Scan for the cell matching the given text and deliver its [x, y] coordinate at center. 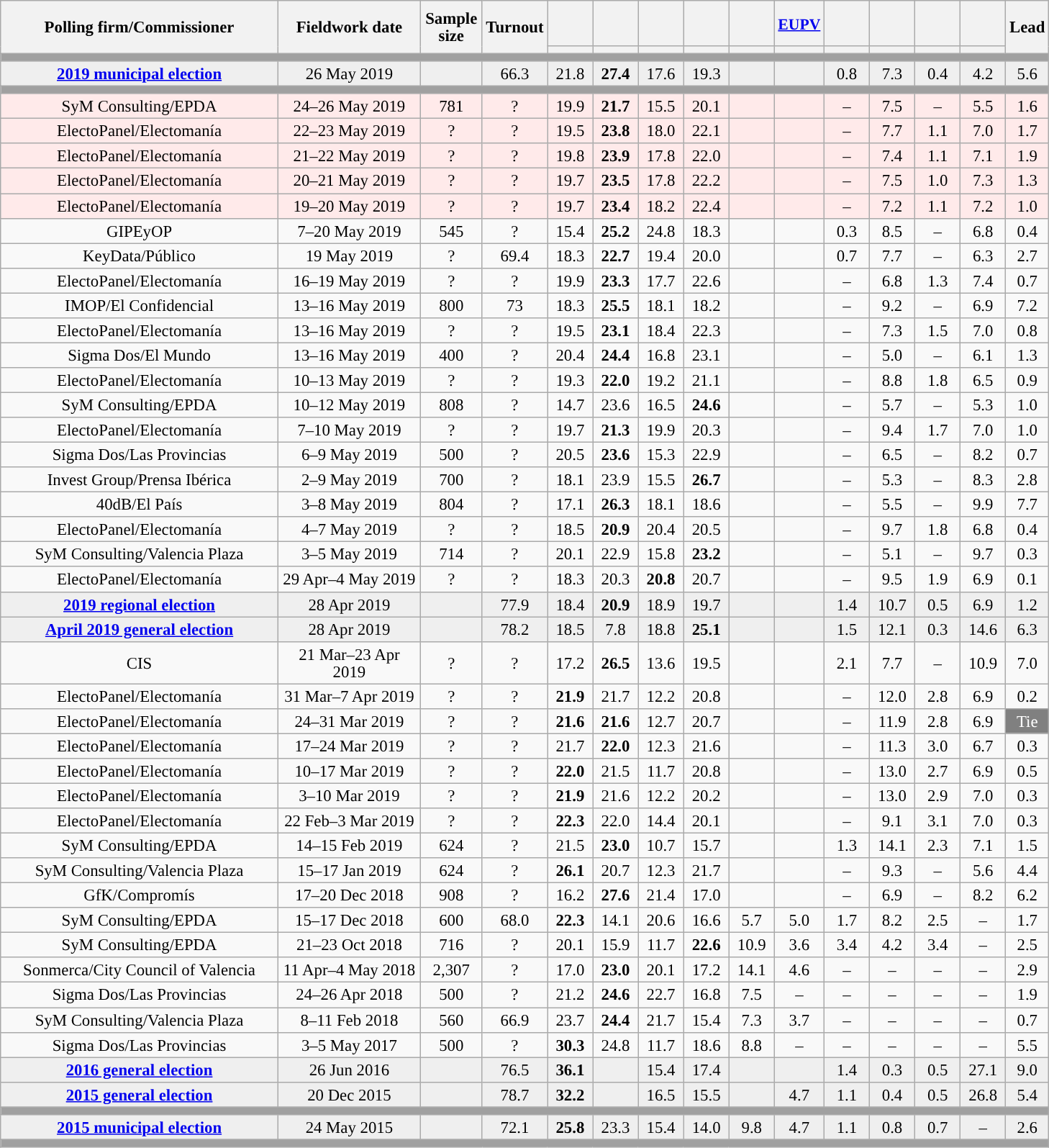
4–7 May 2019 [349, 530]
2.3 [938, 846]
9.2 [892, 305]
17.1 [570, 505]
3.1 [938, 821]
5.4 [1027, 1094]
78.2 [515, 629]
2015 general election [140, 1094]
EUPV [799, 23]
11 Apr–4 May 2018 [349, 970]
560 [451, 1021]
20.2 [707, 796]
21.2 [570, 995]
25.1 [707, 629]
9.3 [892, 871]
20.6 [660, 920]
7–10 May 2019 [349, 430]
10–17 Mar 2019 [349, 772]
KeyData/Público [140, 256]
1.2 [1027, 605]
2,307 [451, 970]
Sonmerca/City Council of Valencia [140, 970]
17–24 Mar 2019 [349, 746]
30.3 [570, 1045]
17–20 Dec 2018 [349, 895]
6–9 May 2019 [349, 455]
69.4 [515, 256]
17.7 [660, 281]
8.3 [983, 479]
Invest Group/Prensa Ibérica [140, 479]
23.7 [570, 1021]
Sample size [451, 27]
6.1 [983, 356]
18.9 [660, 605]
72.1 [515, 1127]
Tie [1027, 721]
68.0 [515, 920]
15.3 [660, 455]
716 [451, 946]
16–19 May 2019 [349, 281]
6.2 [1027, 895]
19.2 [660, 380]
9.0 [1027, 1070]
15–17 Jan 2019 [349, 871]
40dB/El País [140, 505]
0.9 [1027, 380]
9.9 [983, 505]
15–17 Dec 2018 [349, 920]
Polling firm/Commissioner [140, 27]
800 [451, 305]
73 [515, 305]
21.3 [616, 430]
12.7 [660, 721]
32.2 [570, 1094]
21–22 May 2019 [349, 157]
21.8 [570, 73]
7.8 [616, 629]
Turnout [515, 27]
GfK/Compromís [140, 895]
CIS [140, 662]
14.0 [707, 1127]
21.4 [660, 895]
31 Mar–7 Apr 2019 [349, 697]
22.4 [707, 206]
17.6 [660, 73]
2019 regional election [140, 605]
1.6 [1027, 107]
22–23 May 2019 [349, 131]
23.5 [616, 181]
14–15 Feb 2019 [349, 846]
0.2 [1027, 697]
3.7 [799, 1021]
12.1 [892, 629]
15.7 [707, 846]
19–20 May 2019 [349, 206]
77.9 [515, 605]
3–10 Mar 2019 [349, 796]
25.5 [616, 305]
21 Mar–23 Apr 2019 [349, 662]
10–12 May 2019 [349, 404]
804 [451, 505]
3–5 May 2019 [349, 554]
April 2019 general election [140, 629]
26 May 2019 [349, 73]
24–31 Mar 2019 [349, 721]
23.4 [616, 206]
808 [451, 404]
2019 municipal election [140, 73]
2016 general election [140, 1070]
66.3 [515, 73]
5.1 [892, 554]
20 Dec 2015 [349, 1094]
23.8 [616, 131]
7–20 May 2019 [349, 230]
3.6 [799, 946]
27.6 [616, 895]
Fieldwork date [349, 27]
24–26 Apr 2018 [349, 995]
GIPEyOP [140, 230]
545 [451, 230]
14.6 [983, 629]
3–5 May 2017 [349, 1045]
2–9 May 2019 [349, 479]
16.2 [570, 895]
781 [451, 107]
24–26 May 2019 [349, 107]
19.4 [660, 256]
3.0 [938, 746]
15.8 [660, 554]
11.3 [892, 746]
2.1 [846, 662]
600 [451, 920]
13.6 [660, 662]
18.0 [660, 131]
9.5 [892, 580]
9.1 [892, 821]
9.8 [751, 1127]
16.6 [707, 920]
18.8 [660, 629]
23.2 [707, 554]
19.8 [570, 157]
25.8 [570, 1127]
700 [451, 479]
26.8 [983, 1094]
24 May 2015 [349, 1127]
19 May 2019 [349, 256]
26.7 [707, 479]
Sigma Dos/El Mundo [140, 356]
2.6 [1027, 1127]
4.6 [799, 970]
21–23 Oct 2018 [349, 946]
27.1 [983, 1070]
4.4 [1027, 871]
14.4 [660, 821]
78.7 [515, 1094]
6.7 [983, 746]
12.0 [892, 697]
17.4 [707, 1070]
3–8 May 2019 [349, 505]
400 [451, 356]
14.7 [570, 404]
0.1 [1027, 580]
76.5 [515, 1070]
20–21 May 2019 [349, 181]
2015 municipal election [140, 1127]
26.1 [570, 871]
36.1 [570, 1070]
21.1 [707, 380]
714 [451, 554]
908 [451, 895]
IMOP/El Confidencial [140, 305]
22.1 [707, 131]
11.9 [892, 721]
22.2 [707, 181]
66.9 [515, 1021]
Lead [1027, 27]
8.5 [892, 230]
20.0 [707, 256]
10–13 May 2019 [349, 380]
27.4 [616, 73]
29 Apr–4 May 2019 [349, 580]
15.9 [616, 946]
25.2 [616, 230]
22 Feb–3 Mar 2019 [349, 821]
8–11 Feb 2018 [349, 1021]
26.5 [616, 662]
9.4 [892, 430]
26.3 [616, 505]
26 Jun 2016 [349, 1070]
